Search for the cell housing the specified text and yield its [X, Y] center coordinate. 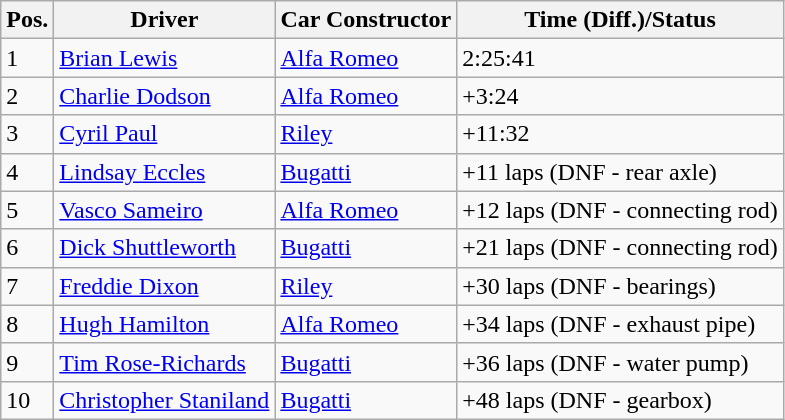
9 [28, 362]
4 [28, 172]
7 [28, 286]
+36 laps (DNF - water pump) [620, 362]
10 [28, 400]
2:25:41 [620, 58]
Christopher Staniland [164, 400]
Lindsay Eccles [164, 172]
2 [28, 96]
5 [28, 210]
Time (Diff.)/Status [620, 20]
6 [28, 248]
8 [28, 324]
Hugh Hamilton [164, 324]
+30 laps (DNF - bearings) [620, 286]
Freddie Dixon [164, 286]
+21 laps (DNF - connecting rod) [620, 248]
+48 laps (DNF - gearbox) [620, 400]
+11:32 [620, 134]
+12 laps (DNF - connecting rod) [620, 210]
Cyril Paul [164, 134]
1 [28, 58]
Tim Rose-Richards [164, 362]
Brian Lewis [164, 58]
+34 laps (DNF - exhaust pipe) [620, 324]
Car Constructor [366, 20]
+11 laps (DNF - rear axle) [620, 172]
3 [28, 134]
Charlie Dodson [164, 96]
Vasco Sameiro [164, 210]
Driver [164, 20]
+3:24 [620, 96]
Pos. [28, 20]
Dick Shuttleworth [164, 248]
